Search for the cell housing the specified text and yield its (x, y) center coordinate. 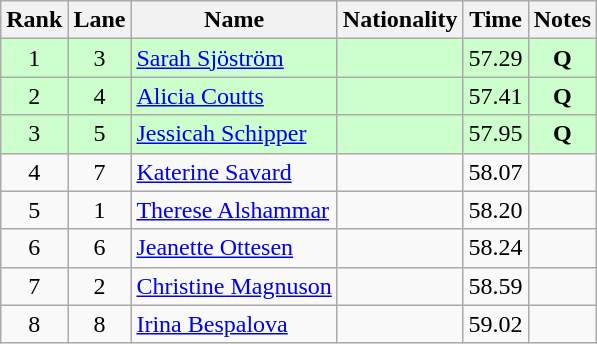
Rank (34, 20)
Jeanette Ottesen (234, 248)
58.20 (496, 210)
58.59 (496, 286)
Katerine Savard (234, 172)
Sarah Sjöström (234, 58)
Nationality (400, 20)
Lane (100, 20)
Notes (562, 20)
Christine Magnuson (234, 286)
Time (496, 20)
59.02 (496, 324)
57.29 (496, 58)
Alicia Coutts (234, 96)
Irina Bespalova (234, 324)
58.24 (496, 248)
58.07 (496, 172)
Therese Alshammar (234, 210)
Jessicah Schipper (234, 134)
57.41 (496, 96)
Name (234, 20)
57.95 (496, 134)
